For the text-containing cell, return its midpoint in (X, Y) coordinate format. 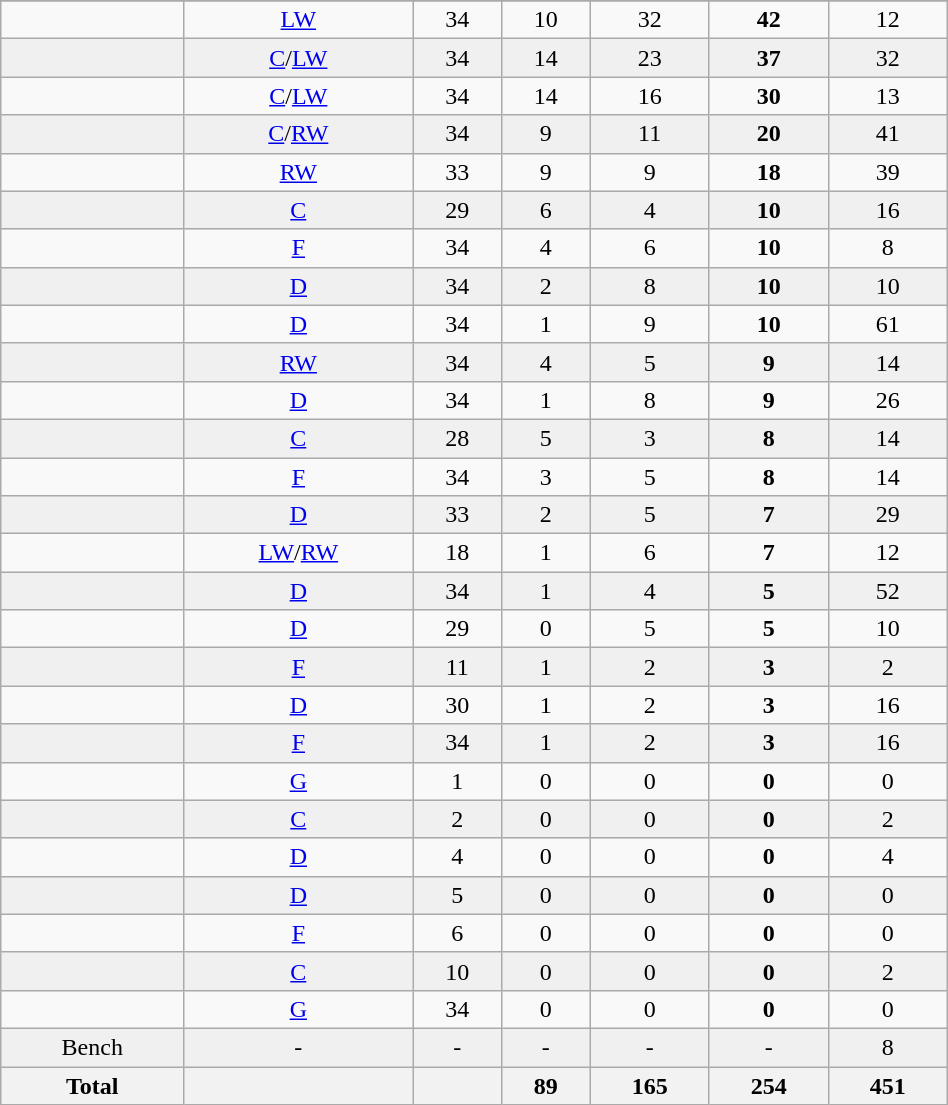
20 (768, 134)
13 (888, 96)
Bench (92, 1047)
LW (298, 20)
26 (888, 400)
254 (768, 1085)
42 (768, 20)
52 (888, 591)
39 (888, 172)
165 (650, 1085)
41 (888, 134)
C/RW (298, 134)
LW/RW (298, 553)
451 (888, 1085)
61 (888, 324)
28 (458, 438)
89 (546, 1085)
Total (92, 1085)
37 (768, 58)
23 (650, 58)
